From the cell containing the given text, extract its center point as (x, y) coordinate. 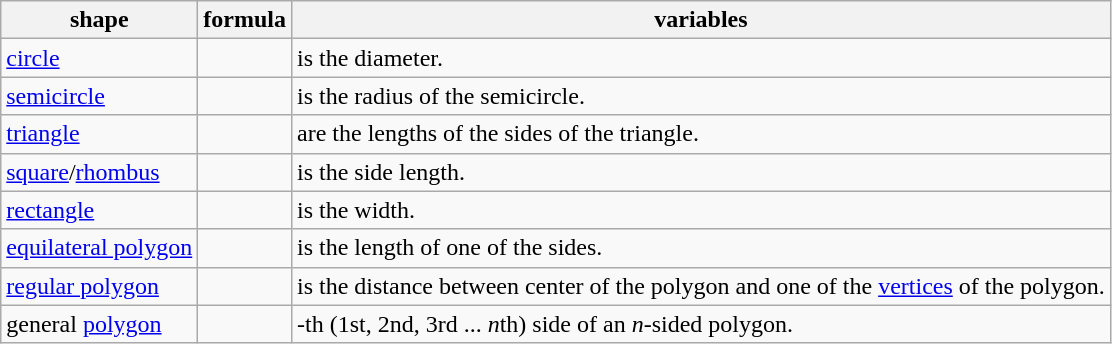
is the radius of the semicircle. (700, 96)
is the width. (700, 210)
rectangle (100, 210)
is the diameter. (700, 58)
formula (245, 20)
shape (100, 20)
triangle (100, 134)
is the side length. (700, 172)
variables (700, 20)
regular polygon (100, 286)
equilateral polygon (100, 248)
is the length of one of the sides. (700, 248)
semicircle (100, 96)
square/rhombus (100, 172)
circle (100, 58)
is the distance between center of the polygon and one of the vertices of the polygon. (700, 286)
are the lengths of the sides of the triangle. (700, 134)
-th (1st, 2nd, 3rd ... nth) side of an n-sided polygon. (700, 324)
general polygon (100, 324)
